Scan for the cell matching the given text and deliver its (x, y) coordinate at center. 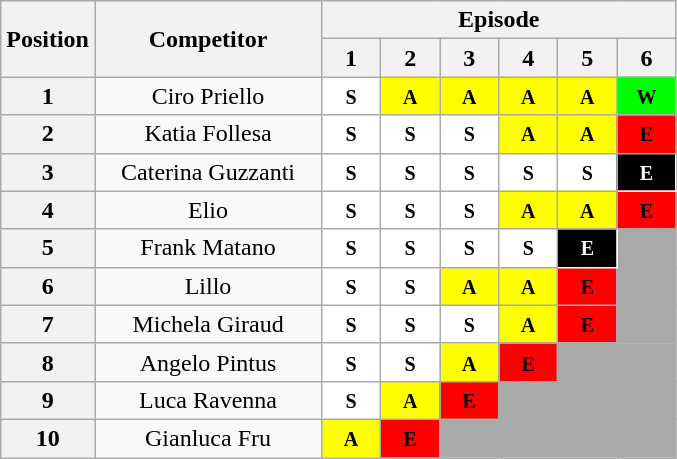
Episode (499, 20)
10 (48, 438)
7 (48, 324)
Position (48, 39)
Michela Giraud (208, 324)
Katia Follesa (208, 134)
W (646, 96)
Luca Ravenna (208, 400)
Caterina Guzzanti (208, 172)
Elio (208, 210)
Gianluca Fru (208, 438)
Competitor (208, 39)
9 (48, 400)
Angelo Pintus (208, 362)
8 (48, 362)
Ciro Priello (208, 96)
Lillo (208, 286)
Frank Matano (208, 248)
